Return the [X, Y] coordinate for the center point of the cell that contains the specified text.  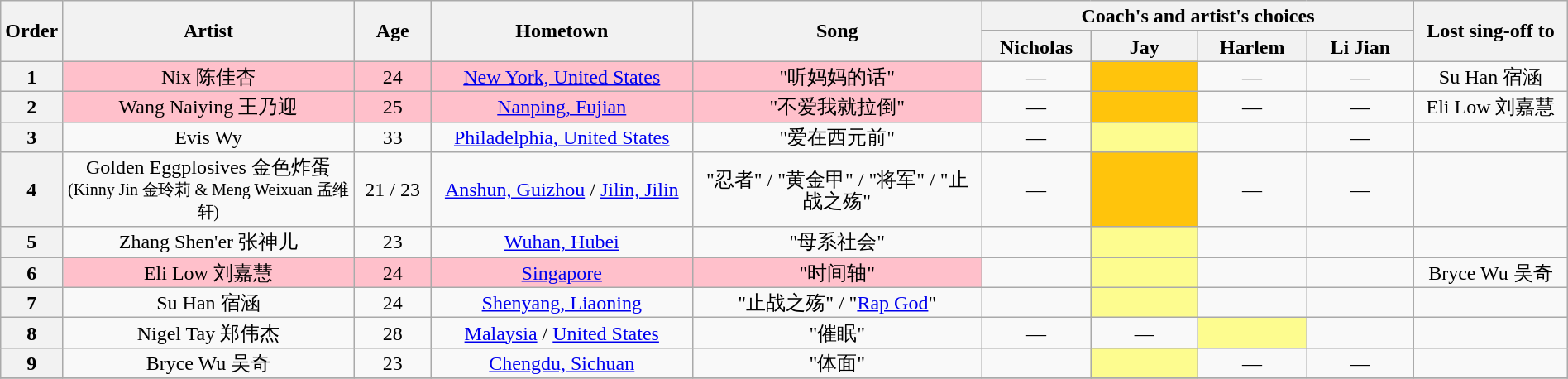
Golden Eggplosives 金色炸蛋(Kinny Jin 金玲莉 & Meng Weixuan 孟维轩) [208, 190]
4 [31, 190]
Nix 陈佳杏 [208, 76]
"忍者" / "黄金甲" / "将军" / "止战之殇" [837, 190]
Philadelphia, United States [562, 137]
9 [31, 362]
Song [837, 31]
Jay [1145, 46]
7 [31, 303]
Order [31, 31]
5 [31, 242]
"止战之殇" / "Rap God" [837, 303]
Artist [208, 31]
33 [392, 137]
"听妈妈的话" [837, 76]
"爱在西元前" [837, 137]
Zhang Shen'er 张神儿 [208, 242]
Chengdu, Sichuan [562, 362]
Singapore [562, 273]
Nicholas [1035, 46]
"母系社会" [837, 242]
6 [31, 273]
28 [392, 333]
"催眠" [837, 333]
Nanping, Fujian [562, 106]
Age [392, 31]
Li Jian [1360, 46]
Nigel Tay 郑伟杰 [208, 333]
"不爱我就拉倒" [837, 106]
"时间轴" [837, 273]
2 [31, 106]
New York, United States [562, 76]
Hometown [562, 31]
8 [31, 333]
Wang Naiying 王乃迎 [208, 106]
Shenyang, Liaoning [562, 303]
Malaysia / United States [562, 333]
3 [31, 137]
1 [31, 76]
Evis Wy [208, 137]
25 [392, 106]
Lost sing-off to [1491, 31]
Harlem [1252, 46]
21 / 23 [392, 190]
Anshun, Guizhou / Jilin, Jilin [562, 190]
Coach's and artist's choices [1198, 17]
"体面" [837, 362]
Wuhan, Hubei [562, 242]
